Determine the (x, y) coordinate at the center of the cell enclosing the given text.  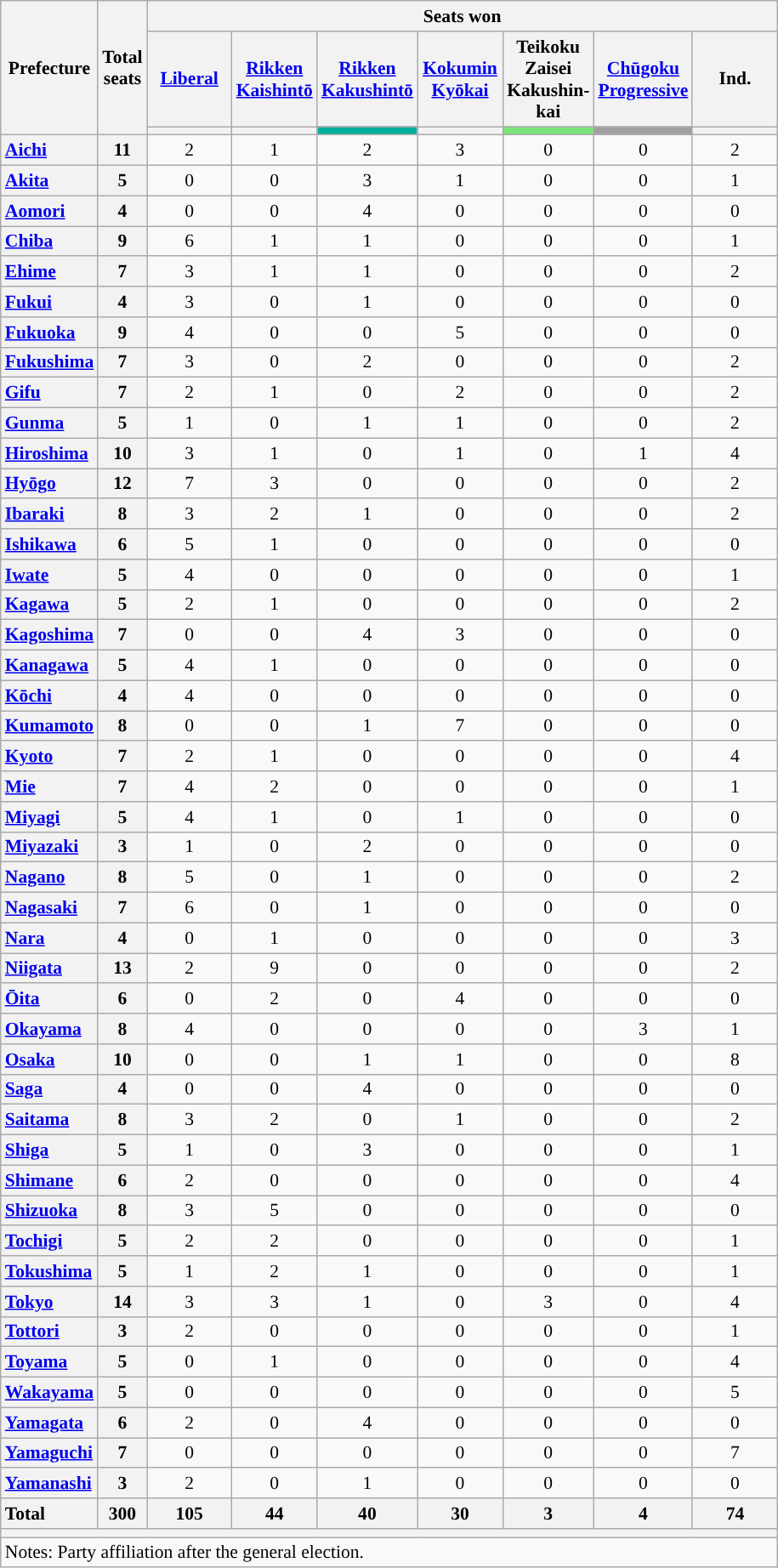
Yamaguchi (49, 1453)
Miyazaki (49, 847)
Hyōgo (49, 484)
Yamanashi (49, 1484)
11 (122, 151)
Nara (49, 938)
Saitama (49, 1120)
Tottori (49, 1332)
Rikken Kakushintō (367, 79)
Iwate (49, 575)
13 (122, 969)
Fukui (49, 302)
105 (190, 1514)
Tokyo (49, 1302)
14 (122, 1302)
Kanagawa (49, 666)
Wakayama (49, 1393)
Mie (49, 787)
Kokumin Kyōkai (460, 79)
Kōchi (49, 696)
Ishikawa (49, 544)
Osaka (49, 1060)
Nagano (49, 878)
Chiba (49, 241)
Niigata (49, 969)
Kyoto (49, 757)
40 (367, 1514)
Kumamoto (49, 726)
44 (275, 1514)
Totalseats (122, 68)
Okayama (49, 1029)
Ibaraki (49, 514)
Notes: Party affiliation after the general election. (389, 1553)
Tochigi (49, 1241)
Tokushima (49, 1271)
Prefecture (49, 68)
Fukushima (49, 362)
Total (49, 1514)
300 (122, 1514)
Seats won (463, 16)
12 (122, 484)
Toyama (49, 1362)
Gunma (49, 423)
Saga (49, 1089)
Liberal (190, 79)
Fukuoka (49, 332)
30 (460, 1514)
Yamagata (49, 1423)
Gifu (49, 393)
Shizuoka (49, 1211)
Teikoku Zaisei Kakushin-kai (548, 79)
Miyagi (49, 817)
Ōita (49, 999)
Kagawa (49, 605)
Nagasaki (49, 908)
Akita (49, 181)
74 (735, 1514)
Ehime (49, 272)
Rikken Kaishintō (275, 79)
Kagoshima (49, 635)
Aichi (49, 151)
Ind. (735, 79)
Hiroshima (49, 453)
Chūgoku Progressive (643, 79)
Shimane (49, 1180)
Aomori (49, 211)
Shiga (49, 1150)
